Pinpoint the cell where the given text exists, returning its [X, Y] midpoint coordinate. 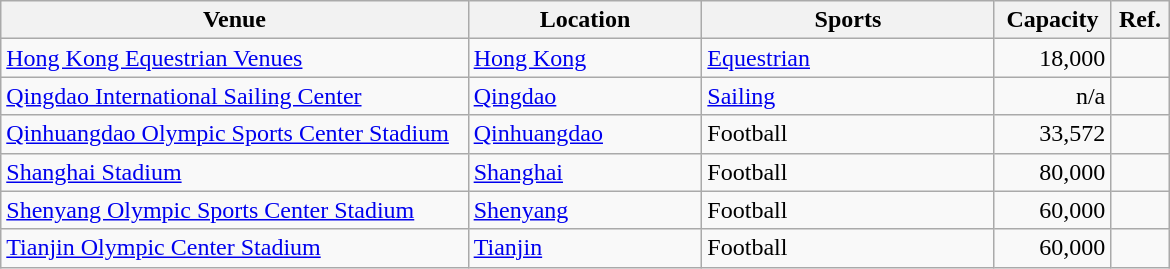
Shenyang [585, 210]
80,000 [1052, 172]
Tianjin Olympic Center Stadium [234, 248]
Sailing [848, 96]
Venue [234, 20]
Qinhuangdao Olympic Sports Center Stadium [234, 134]
Hong Kong Equestrian Venues [234, 58]
n/a [1052, 96]
Qingdao [585, 96]
Qingdao International Sailing Center [234, 96]
Shanghai Stadium [234, 172]
Shanghai [585, 172]
Shenyang Olympic Sports Center Stadium [234, 210]
Sports [848, 20]
18,000 [1052, 58]
Equestrian [848, 58]
Location [585, 20]
Hong Kong [585, 58]
Tianjin [585, 248]
Capacity [1052, 20]
Ref. [1140, 20]
33,572 [1052, 134]
Qinhuangdao [585, 134]
